Scan for the cell matching the given text and deliver its [x, y] coordinate at center. 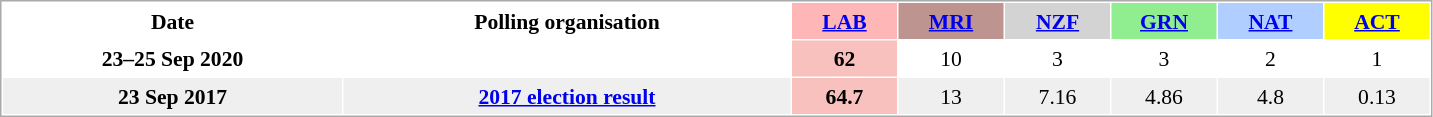
2017 election result [568, 96]
4.8 [1270, 96]
NZF [1058, 21]
7.16 [1058, 96]
LAB [844, 21]
1 [1376, 58]
62 [844, 58]
NAT [1270, 21]
13 [950, 96]
64.7 [844, 96]
ACT [1376, 21]
Date [172, 21]
MRI [950, 21]
2 [1270, 58]
23–25 Sep 2020 [172, 58]
Polling organisation [568, 21]
23 Sep 2017 [172, 96]
GRN [1164, 21]
4.86 [1164, 96]
0.13 [1376, 96]
10 [950, 58]
